Detect which cell encompasses the target text, then output its (x, y) center coordinate. 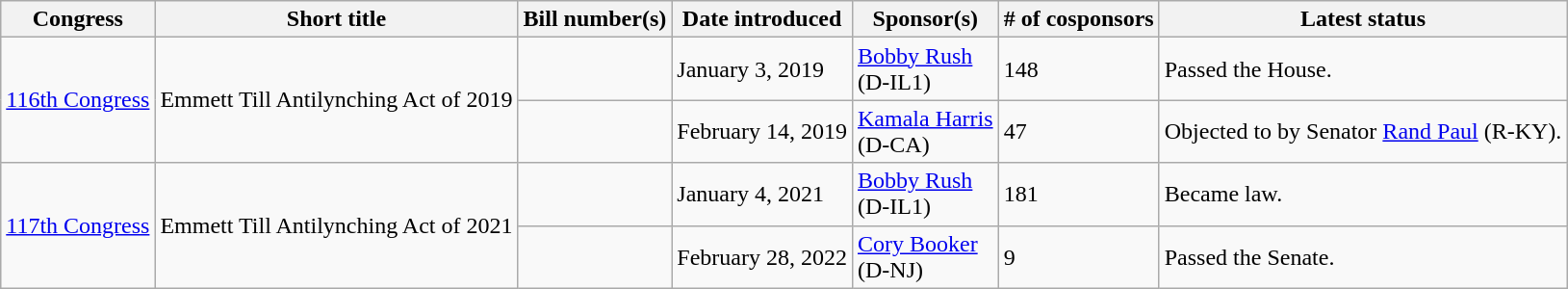
116th Congress (78, 100)
Bill number(s) (595, 19)
Cory Booker(D-NJ) (925, 256)
Emmett Till Antilynching Act of 2019 (337, 100)
February 28, 2022 (762, 256)
Short title (337, 19)
Date introduced (762, 19)
Congress (78, 19)
Sponsor(s) (925, 19)
47 (1078, 131)
Objected to by Senator Rand Paul (R-KY). (1363, 131)
January 4, 2021 (762, 195)
Passed the Senate. (1363, 256)
Emmett Till Antilynching Act of 2021 (337, 225)
181 (1078, 195)
January 3, 2019 (762, 69)
Became law. (1363, 195)
9 (1078, 256)
Latest status (1363, 19)
117th Congress (78, 225)
# of cosponsors (1078, 19)
Passed the House. (1363, 69)
February 14, 2019 (762, 131)
Kamala Harris(D-CA) (925, 131)
148 (1078, 69)
